Return [x, y] of the center of cell containing provided text 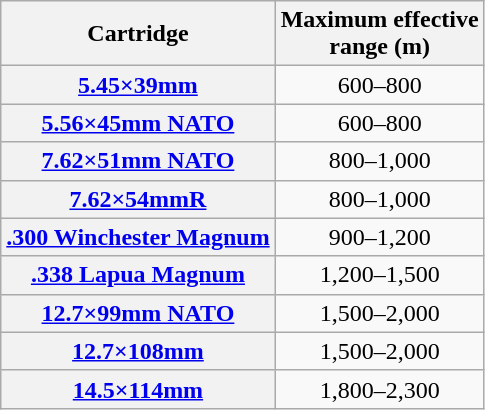
.300 Winchester Magnum [138, 237]
5.56×45mm NATO [138, 123]
Maximum effective range (m) [380, 34]
900–1,200 [380, 237]
7.62×54mmR [138, 199]
12.7×108mm [138, 351]
Cartridge [138, 34]
5.45×39mm [138, 85]
7.62×51mm NATO [138, 161]
12.7×99mm NATO [138, 313]
1,800–2,300 [380, 389]
.338 Lapua Magnum [138, 275]
14.5×114mm [138, 389]
1,200–1,500 [380, 275]
